From the cell containing the given text, extract its center point as [x, y] coordinate. 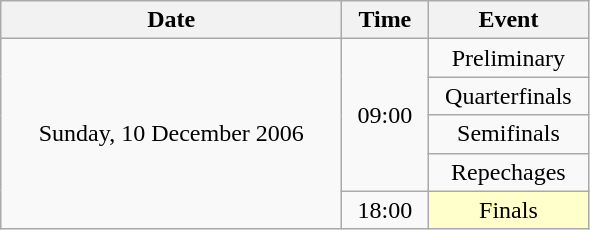
Semifinals [508, 134]
Date [172, 20]
Preliminary [508, 58]
Finals [508, 210]
Time [385, 20]
Sunday, 10 December 2006 [172, 134]
09:00 [385, 115]
18:00 [385, 210]
Event [508, 20]
Quarterfinals [508, 96]
Repechages [508, 172]
